Return the [x, y] coordinate for the center point of the cell that contains the specified text.  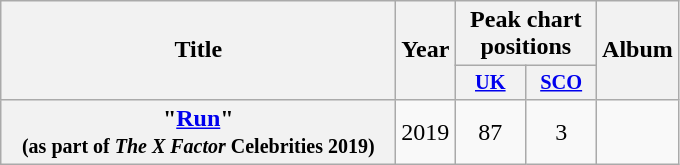
Album [638, 50]
87 [490, 132]
Peak chart positions [526, 34]
3 [562, 132]
UK [490, 83]
SCO [562, 83]
2019 [426, 132]
"Run"(as part of The X Factor Celebrities 2019) [198, 132]
Year [426, 50]
Title [198, 50]
